Scan for the cell matching the given text and deliver its (x, y) coordinate at center. 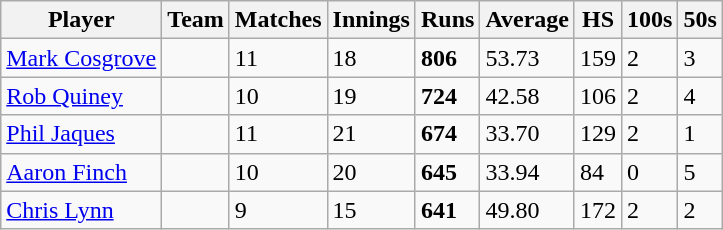
Player (82, 20)
Mark Cosgrove (82, 58)
19 (371, 96)
724 (447, 96)
Innings (371, 20)
Rob Quiney (82, 96)
1 (700, 134)
5 (700, 172)
Runs (447, 20)
33.94 (528, 172)
53.73 (528, 58)
159 (598, 58)
33.70 (528, 134)
641 (447, 210)
15 (371, 210)
Phil Jaques (82, 134)
9 (278, 210)
674 (447, 134)
Matches (278, 20)
172 (598, 210)
50s (700, 20)
645 (447, 172)
84 (598, 172)
806 (447, 58)
49.80 (528, 210)
20 (371, 172)
21 (371, 134)
4 (700, 96)
100s (650, 20)
42.58 (528, 96)
Team (196, 20)
Chris Lynn (82, 210)
Average (528, 20)
18 (371, 58)
3 (700, 58)
106 (598, 96)
Aaron Finch (82, 172)
HS (598, 20)
129 (598, 134)
0 (650, 172)
